Provide the [X, Y] coordinate of the cell's center where the given text is located.  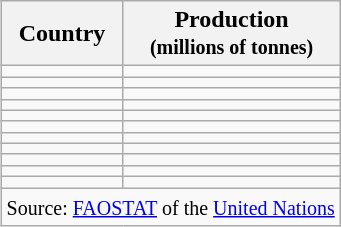
Source: FAOSTAT of the United Nations [170, 207]
Production(millions of tonnes) [232, 34]
Country [62, 34]
